From the cell containing the given text, extract its center point as (X, Y) coordinate. 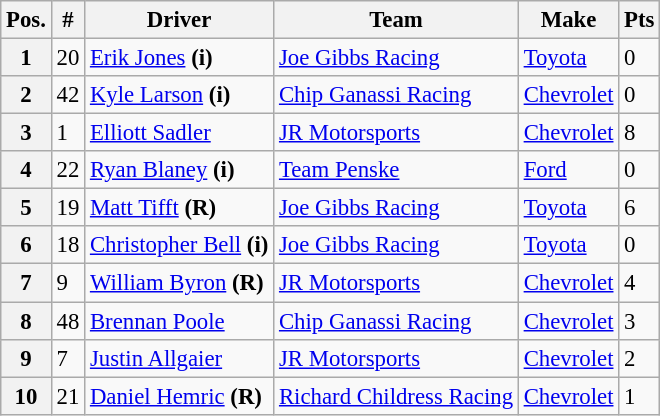
Erik Jones (i) (180, 58)
Brennan Poole (180, 321)
21 (68, 396)
5 (26, 208)
Ryan Blaney (i) (180, 170)
Team Penske (396, 170)
Elliott Sadler (180, 133)
48 (68, 321)
19 (68, 208)
Driver (180, 20)
Pts (640, 20)
Kyle Larson (i) (180, 95)
10 (26, 396)
Ford (568, 170)
Pos. (26, 20)
# (68, 20)
William Byron (R) (180, 283)
18 (68, 245)
20 (68, 58)
42 (68, 95)
Daniel Hemric (R) (180, 396)
Matt Tifft (R) (180, 208)
22 (68, 170)
Justin Allgaier (180, 358)
Make (568, 20)
Richard Childress Racing (396, 396)
Christopher Bell (i) (180, 245)
Team (396, 20)
